Pinpoint the cell where the given text exists, returning its (X, Y) midpoint coordinate. 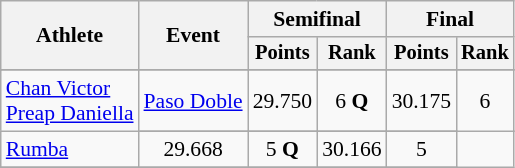
29.668 (194, 150)
5 Q (282, 150)
Semifinal (318, 19)
6 (485, 100)
29.750 (282, 100)
Final (450, 19)
Athlete (70, 36)
Event (194, 36)
30.166 (352, 150)
5 (422, 150)
Paso Doble (194, 100)
30.175 (422, 100)
6 Q (352, 100)
Rumba (70, 150)
Chan VictorPreap Daniella (70, 100)
